Locate the cell with the specified text and output its (x, y) center coordinate. 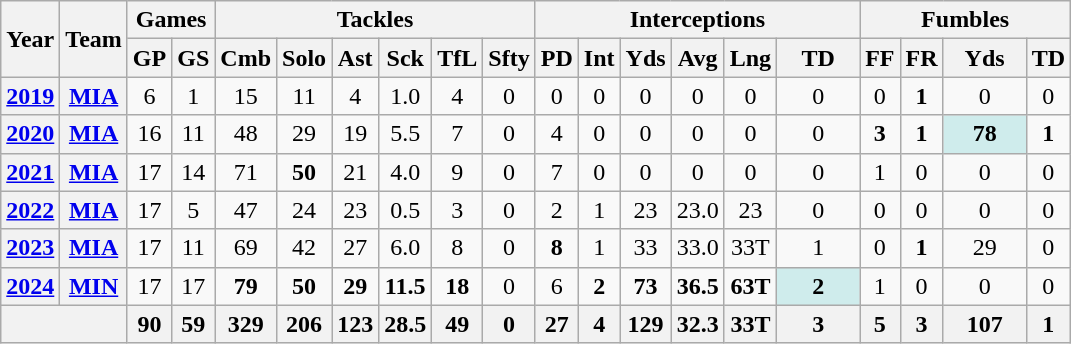
5.5 (406, 134)
69 (246, 248)
63T (750, 286)
28.5 (406, 324)
59 (194, 324)
2024 (30, 286)
2023 (30, 248)
2022 (30, 210)
21 (356, 172)
Avg (698, 58)
9 (458, 172)
Solo (304, 58)
11.5 (406, 286)
Fumbles (966, 20)
Sfty (509, 58)
19 (356, 134)
90 (149, 324)
FF (880, 58)
2021 (30, 172)
MIN (94, 286)
18 (458, 286)
Sck (406, 58)
107 (984, 324)
Ast (356, 58)
Cmb (246, 58)
16 (149, 134)
79 (246, 286)
49 (458, 324)
47 (246, 210)
78 (984, 134)
14 (194, 172)
32.3 (698, 324)
48 (246, 134)
33.0 (698, 248)
73 (646, 286)
2020 (30, 134)
Year (30, 39)
33 (646, 248)
4.0 (406, 172)
PD (556, 58)
15 (246, 96)
6.0 (406, 248)
129 (646, 324)
GS (194, 58)
Interceptions (697, 20)
TfL (458, 58)
Games (170, 20)
Team (94, 39)
206 (304, 324)
Tackles (375, 20)
2019 (30, 96)
GP (149, 58)
Int (599, 58)
329 (246, 324)
0.5 (406, 210)
42 (304, 248)
24 (304, 210)
Lng (750, 58)
71 (246, 172)
36.5 (698, 286)
FR (922, 58)
23.0 (698, 210)
1.0 (406, 96)
123 (356, 324)
